Output the (X, Y) coordinate of the center of the cell containing the given text.  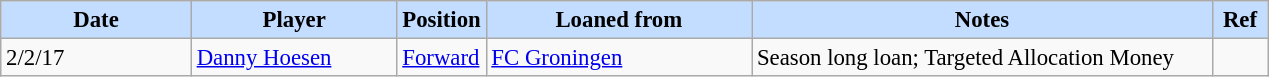
Notes (982, 20)
Season long loan; Targeted Allocation Money (982, 58)
Player (294, 20)
Date (96, 20)
FC Groningen (619, 58)
Loaned from (619, 20)
Position (442, 20)
Danny Hoesen (294, 58)
Forward (442, 58)
Ref (1240, 20)
2/2/17 (96, 58)
